Return [X, Y] of the center of cell containing provided text 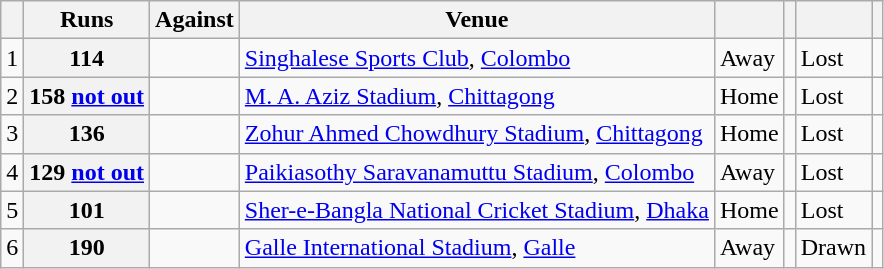
3 [12, 134]
Runs [87, 20]
Drawn [833, 248]
136 [87, 134]
Against [195, 20]
1 [12, 58]
190 [87, 248]
Paikiasothy Saravanamuttu Stadium, Colombo [476, 172]
6 [12, 248]
Zohur Ahmed Chowdhury Stadium, Chittagong [476, 134]
2 [12, 96]
5 [12, 210]
M. A. Aziz Stadium, Chittagong [476, 96]
129 not out [87, 172]
Venue [476, 20]
Sher-e-Bangla National Cricket Stadium, Dhaka [476, 210]
Singhalese Sports Club, Colombo [476, 58]
101 [87, 210]
Galle International Stadium, Galle [476, 248]
4 [12, 172]
158 not out [87, 96]
114 [87, 58]
